Capture the cell that displays the provided text and extract its [x, y] central coordinate. 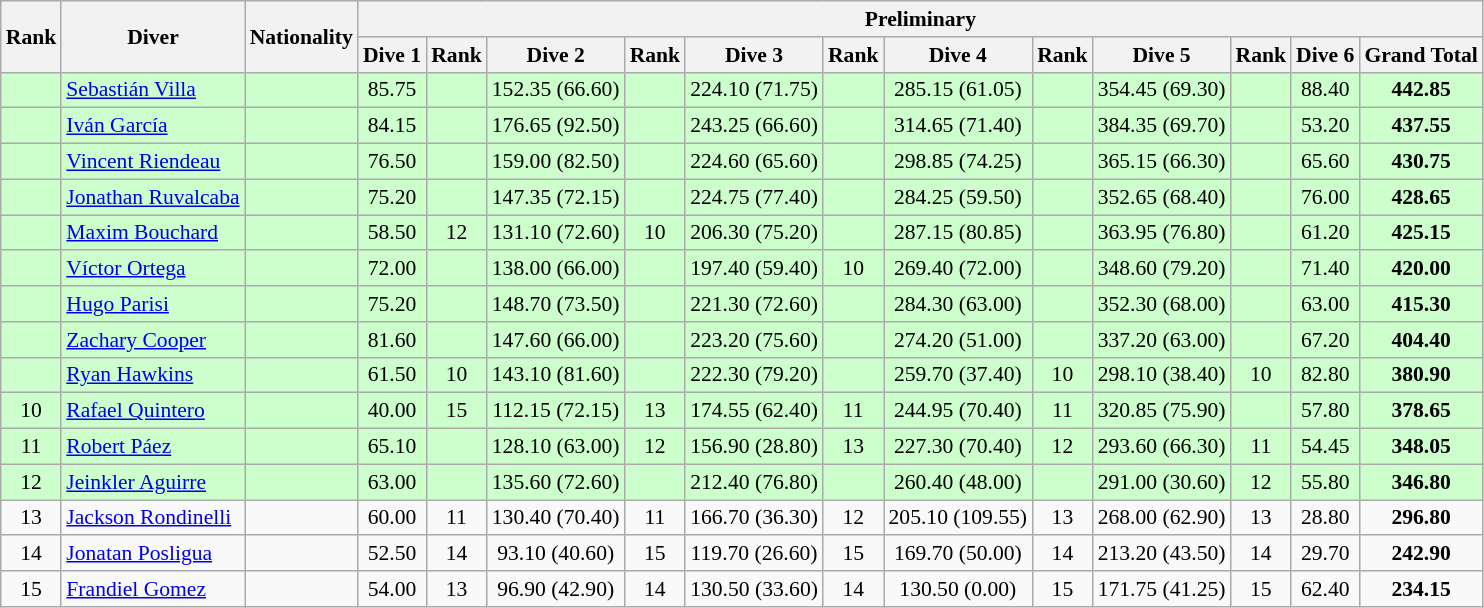
169.70 (50.00) [958, 554]
53.20 [1325, 126]
428.65 [1420, 197]
354.45 (69.30) [1162, 90]
284.30 (63.00) [958, 304]
148.70 (73.50) [556, 304]
Dive 2 [556, 55]
206.30 (75.20) [754, 233]
425.15 [1420, 233]
96.90 (42.90) [556, 589]
Vincent Riendeau [152, 162]
65.10 [392, 447]
296.80 [1420, 518]
Ryan Hawkins [152, 375]
61.20 [1325, 233]
285.15 (61.05) [958, 90]
242.90 [1420, 554]
227.30 (70.40) [958, 447]
171.75 (41.25) [1162, 589]
348.60 (79.20) [1162, 269]
415.30 [1420, 304]
197.40 (59.40) [754, 269]
156.90 (28.80) [754, 447]
293.60 (66.30) [1162, 447]
222.30 (79.20) [754, 375]
404.40 [1420, 340]
Frandiel Gomez [152, 589]
60.00 [392, 518]
287.15 (80.85) [958, 233]
85.75 [392, 90]
Jonathan Ruvalcaba [152, 197]
88.40 [1325, 90]
166.70 (36.30) [754, 518]
274.20 (51.00) [958, 340]
Jackson Rondinelli [152, 518]
Jonatan Posligua [152, 554]
Dive 1 [392, 55]
Grand Total [1420, 55]
348.05 [1420, 447]
131.10 (72.60) [556, 233]
82.80 [1325, 375]
29.70 [1325, 554]
152.35 (66.60) [556, 90]
Rafael Quintero [152, 411]
363.95 (76.80) [1162, 233]
223.20 (75.60) [754, 340]
224.75 (77.40) [754, 197]
259.70 (37.40) [958, 375]
205.10 (109.55) [958, 518]
442.85 [1420, 90]
Zachary Cooper [152, 340]
130.50 (0.00) [958, 589]
67.20 [1325, 340]
314.65 (71.40) [958, 126]
337.20 (63.00) [1162, 340]
Jeinkler Aguirre [152, 482]
298.10 (38.40) [1162, 375]
Víctor Ortega [152, 269]
147.60 (66.00) [556, 340]
72.00 [392, 269]
260.40 (48.00) [958, 482]
213.20 (43.50) [1162, 554]
61.50 [392, 375]
320.85 (75.90) [1162, 411]
76.50 [392, 162]
378.65 [1420, 411]
54.00 [392, 589]
Dive 6 [1325, 55]
57.80 [1325, 411]
28.80 [1325, 518]
176.65 (92.50) [556, 126]
Preliminary [920, 19]
81.60 [392, 340]
Hugo Parisi [152, 304]
291.00 (30.60) [1162, 482]
40.00 [392, 411]
119.70 (26.60) [754, 554]
130.50 (33.60) [754, 589]
221.30 (72.60) [754, 304]
244.95 (70.40) [958, 411]
Nationality [302, 36]
76.00 [1325, 197]
Iván García [152, 126]
352.65 (68.40) [1162, 197]
Dive 4 [958, 55]
234.15 [1420, 589]
212.40 (76.80) [754, 482]
135.60 (72.60) [556, 482]
71.40 [1325, 269]
420.00 [1420, 269]
174.55 (62.40) [754, 411]
430.75 [1420, 162]
346.80 [1420, 482]
284.25 (59.50) [958, 197]
159.00 (82.50) [556, 162]
130.40 (70.40) [556, 518]
269.40 (72.00) [958, 269]
93.10 (40.60) [556, 554]
298.85 (74.25) [958, 162]
365.15 (66.30) [1162, 162]
352.30 (68.00) [1162, 304]
138.00 (66.00) [556, 269]
Sebastián Villa [152, 90]
147.35 (72.15) [556, 197]
Diver [152, 36]
380.90 [1420, 375]
112.15 (72.15) [556, 411]
52.50 [392, 554]
143.10 (81.60) [556, 375]
54.45 [1325, 447]
224.60 (65.60) [754, 162]
243.25 (66.60) [754, 126]
55.80 [1325, 482]
128.10 (63.00) [556, 447]
62.40 [1325, 589]
224.10 (71.75) [754, 90]
Dive 3 [754, 55]
Maxim Bouchard [152, 233]
268.00 (62.90) [1162, 518]
58.50 [392, 233]
384.35 (69.70) [1162, 126]
Dive 5 [1162, 55]
65.60 [1325, 162]
84.15 [392, 126]
Robert Páez [152, 447]
437.55 [1420, 126]
